Output the [x, y] coordinate of the center of the cell containing the given text.  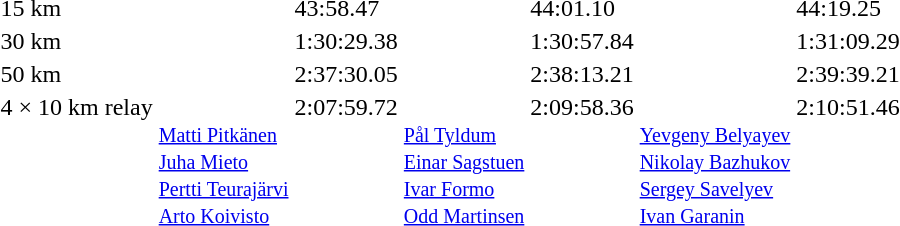
1:30:57.84 [582, 41]
2:38:13.21 [582, 74]
1:30:29.38 [346, 41]
2:37:30.05 [346, 74]
